Determine the [x, y] coordinate at the center of the cell enclosing the given text.  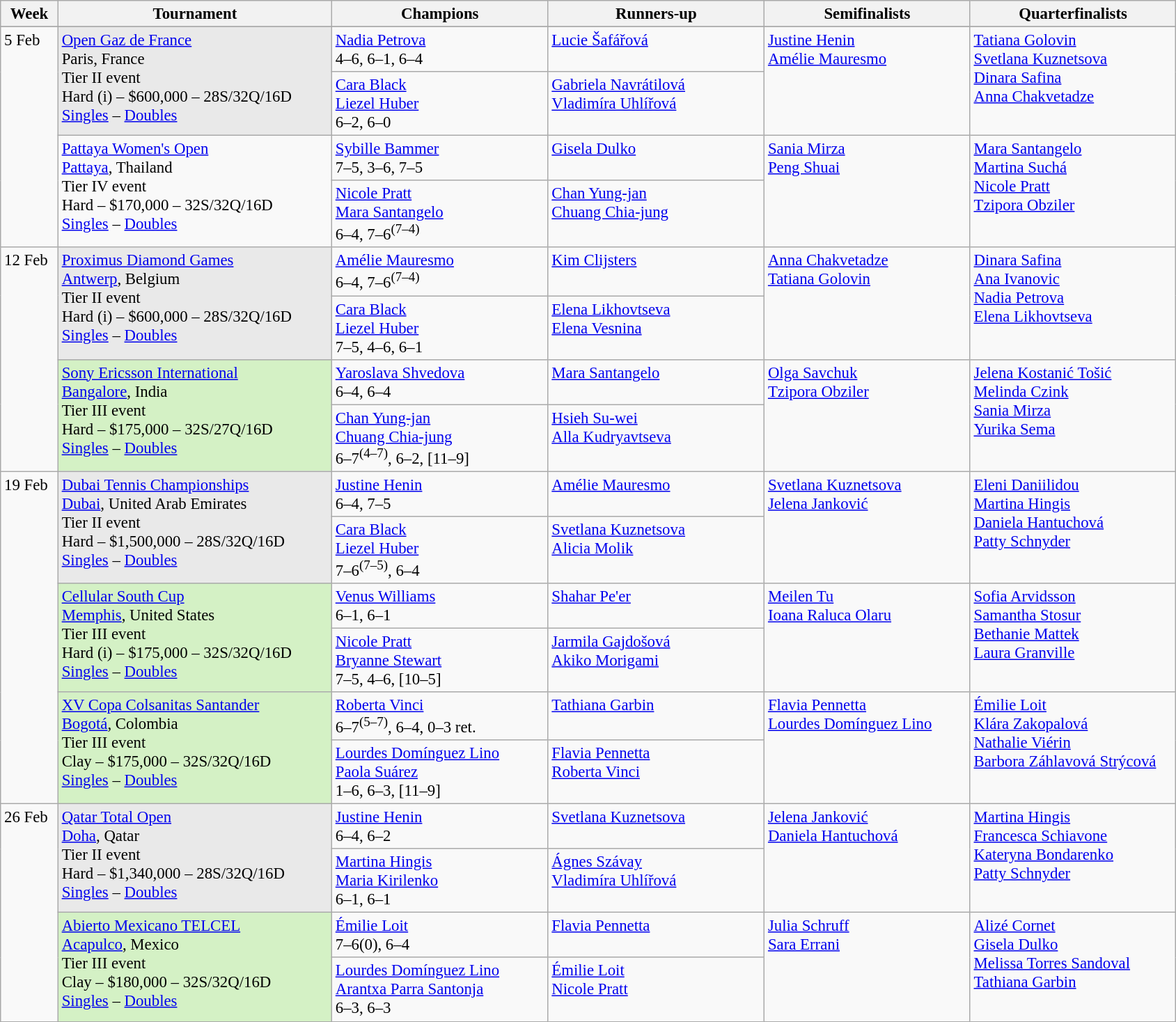
Nadia Petrova 4–6, 6–1, 6–4 [440, 50]
Sania Mirza Peng Shuai [868, 192]
Flavia Pennetta Roberta Vinci [656, 772]
Jelena Kostanić Tošić Melinda Czink Sania Mirza Yurika Sema [1073, 415]
Olga Savchuk Tzipora Obziler [868, 415]
Amélie Mauresmo [656, 494]
Martina Hingis Maria Kirilenko 6–1, 6–1 [440, 881]
Chan Yung-jan Chuang Chia-jung 6–7(4–7), 6–2, [11–9] [440, 438]
Week [29, 14]
Chan Yung-jan Chuang Chia-jung [656, 214]
Anna Chakvetadze Tatiana Golovin [868, 304]
Eleni Daniilidou Martina Hingis Daniela Hantuchová Patty Schnyder [1073, 528]
Julia Schruff Sara Errani [868, 967]
Proximus Diamond GamesAntwerp, Belgium Tier II event Hard (i) – $600,000 – 28S/32Q/16DSingles – Doubles [195, 304]
Dubai Tennis Championships Dubai, United Arab Emirates Tier II event Hard – $1,500,000 – 28S/32Q/16DSingles – Doubles [195, 528]
XV Copa Colsanitas Santander Bogotá, Colombia Tier III event Clay – $175,000 – 32S/32Q/16DSingles – Doubles [195, 748]
Nicole Pratt Bryanne Stewart 7–5, 4–6, [10–5] [440, 660]
26 Feb [29, 913]
Amélie Mauresmo 6–4, 7–6(7–4) [440, 272]
Runners-up [656, 14]
Quarterfinalists [1073, 14]
Abierto Mexicano TELCEL Acapulco, Mexico Tier III event Clay – $180,000 – 32S/32Q/16DSingles – Doubles [195, 967]
Venus Williams 6–1, 6–1 [440, 606]
Svetlana Kuznetsova [656, 827]
Justine Henin Amélie Mauresmo [868, 81]
Émilie Loit Nicole Pratt [656, 990]
Tathiana Garbin [656, 716]
Meilen Tu Ioana Raluca Olaru [868, 638]
Flavia Pennetta [656, 936]
Qatar Total Open Doha, Qatar Tier II event Hard – $1,340,000 – 28S/32Q/16DSingles – Doubles [195, 858]
Flavia Pennetta Lourdes Domínguez Lino [868, 748]
Justine Henin 6–4, 6–2 [440, 827]
Jelena Janković Daniela Hantuchová [868, 858]
Cellular South Cup Memphis, United States Tier III event Hard (i) – $175,000 – 32S/32Q/16DSingles – Doubles [195, 638]
Shahar Pe'er [656, 606]
Champions [440, 14]
Sony Ericsson International Bangalore, India Tier III event Hard – $175,000 – 32S/27Q/16DSingles – Doubles [195, 415]
Martina Hingis Francesca Schiavone Kateryna Bondarenko Patty Schnyder [1073, 858]
Roberta Vinci 6–7(5–7), 6–4, 0–3 ret. [440, 716]
19 Feb [29, 638]
Mara Santangelo Martina Suchá Nicole Pratt Tzipora Obziler [1073, 192]
Cara Black Liezel Huber 7–5, 4–6, 6–1 [440, 328]
Ágnes Szávay Vladimíra Uhlířová [656, 881]
Pattaya Women's Open Pattaya, Thailand Tier IV event Hard – $170,000 – 32S/32Q/16DSingles – Doubles [195, 192]
Elena Likhovtseva Elena Vesnina [656, 328]
Émilie Loit Klára Zakopalová Nathalie Viérin Barbora Záhlavová Strýcová [1073, 748]
Open Gaz de France Paris, France Tier II event Hard (i) – $600,000 – 28S/32Q/16DSingles – Doubles [195, 81]
Tournament [195, 14]
Lucie Šafářová [656, 50]
Justine Henin 6–4, 7–5 [440, 494]
Tatiana Golovin Svetlana Kuznetsova Dinara Safina Anna Chakvetadze [1073, 81]
Kim Clijsters [656, 272]
Mara Santangelo [656, 382]
Émilie Loit 7–6(0), 6–4 [440, 936]
Sofia Arvidsson Samantha Stosur Bethanie Mattek Laura Granville [1073, 638]
Sybille Bammer 7–5, 3–6, 7–5 [440, 159]
Yaroslava Shvedova 6–4, 6–4 [440, 382]
Cara Black Liezel Huber 7–6(7–5), 6–4 [440, 550]
Lourdes Domínguez Lino Paola Suárez 1–6, 6–3, [11–9] [440, 772]
Svetlana Kuznetsova Alicia Molik [656, 550]
12 Feb [29, 360]
Svetlana Kuznetsova Jelena Janković [868, 528]
Lourdes Domínguez Lino Arantxa Parra Santonja 6–3, 6–3 [440, 990]
Gisela Dulko [656, 159]
Jarmila Gajdošová Akiko Morigami [656, 660]
Nicole Pratt Mara Santangelo 6–4, 7–6(7–4) [440, 214]
Hsieh Su-wei Alla Kudryavtseva [656, 438]
Semifinalists [868, 14]
Cara Black Liezel Huber 6–2, 6–0 [440, 104]
5 Feb [29, 138]
Dinara Safina Ana Ivanovic Nadia Petrova Elena Likhovtseva [1073, 304]
Alizé Cornet Gisela Dulko Melissa Torres Sandoval Tathiana Garbin [1073, 967]
Gabriela Navrátilová Vladimíra Uhlířová [656, 104]
